Search for the cell housing the specified text and yield its [X, Y] center coordinate. 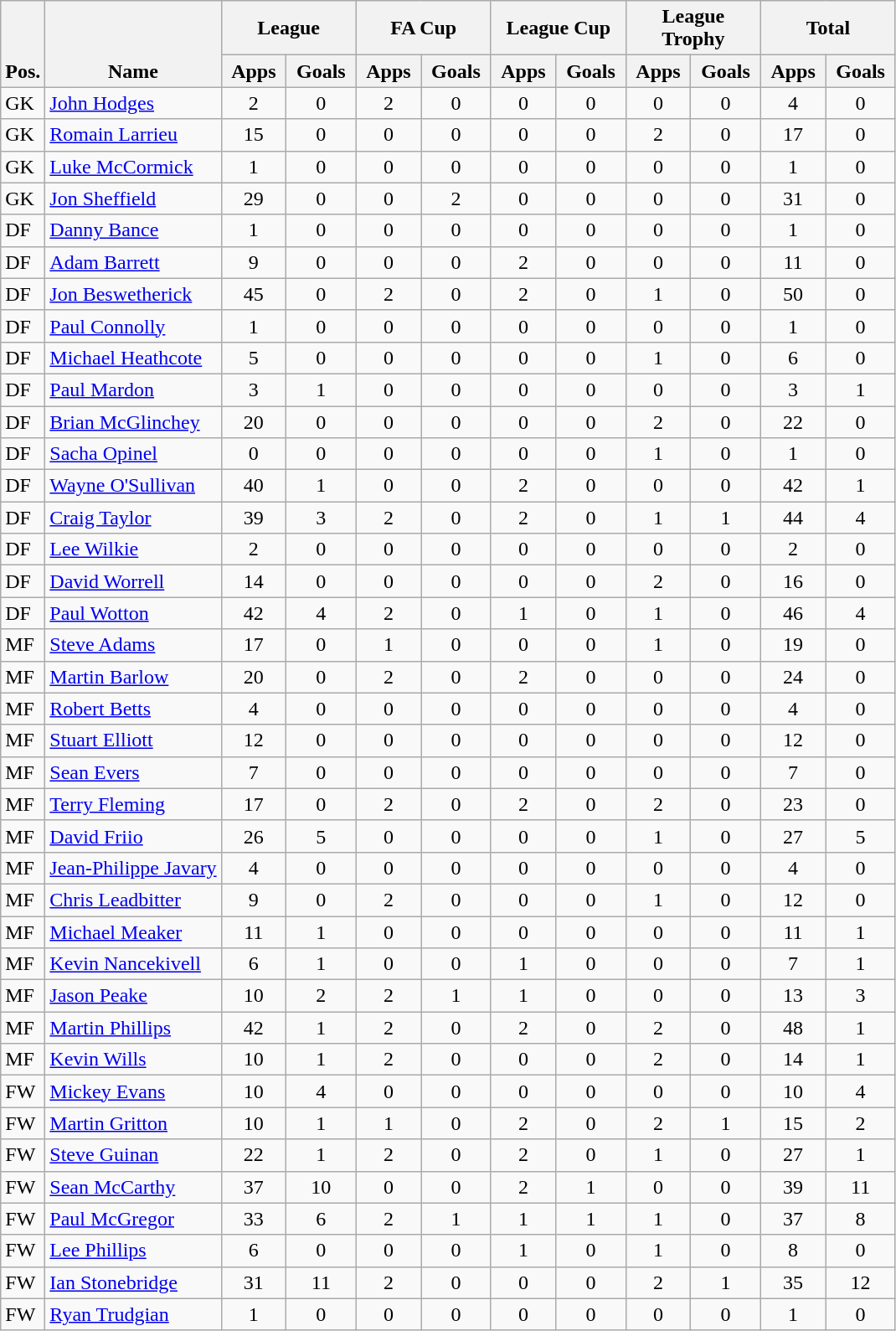
Craig Taylor [133, 518]
26 [253, 836]
David Friio [133, 836]
46 [792, 613]
Ian Stonebridge [133, 1282]
16 [792, 581]
24 [792, 677]
45 [253, 294]
Jason Peake [133, 996]
Martin Phillips [133, 1028]
Sean Evers [133, 772]
Robert Betts [133, 709]
Kevin Nancekivell [133, 964]
33 [253, 1219]
23 [792, 804]
40 [253, 486]
Mickey Evans [133, 1091]
Stuart Elliott [133, 740]
Paul Mardon [133, 389]
Paul McGregor [133, 1219]
League [288, 28]
Paul Wotton [133, 613]
Total [827, 28]
Martin Barlow [133, 677]
Sacha Opinel [133, 454]
Adam Barrett [133, 262]
Lee Wilkie [133, 549]
19 [792, 645]
48 [792, 1028]
Brian McGlinchey [133, 421]
League Trophy [693, 28]
Romain Larrieu [133, 135]
Name [133, 44]
Pos. [23, 44]
Jon Beswetherick [133, 294]
FA Cup [424, 28]
John Hodges [133, 103]
44 [792, 518]
Michael Heathcote [133, 358]
Jon Sheffield [133, 199]
Steve Guinan [133, 1155]
League Cup [558, 28]
Danny Bance [133, 230]
Ryan Trudgian [133, 1314]
Lee Phillips [133, 1251]
Sean McCarthy [133, 1187]
13 [792, 996]
Wayne O'Sullivan [133, 486]
Steve Adams [133, 645]
50 [792, 294]
Chris Leadbitter [133, 900]
David Worrell [133, 581]
29 [253, 199]
Martin Gritton [133, 1123]
Kevin Wills [133, 1060]
Paul Connolly [133, 326]
Terry Fleming [133, 804]
Michael Meaker [133, 932]
Luke McCormick [133, 167]
35 [792, 1282]
Jean-Philippe Javary [133, 868]
